Identify which cell holds the provided text, then report its [X, Y] central coordinate. 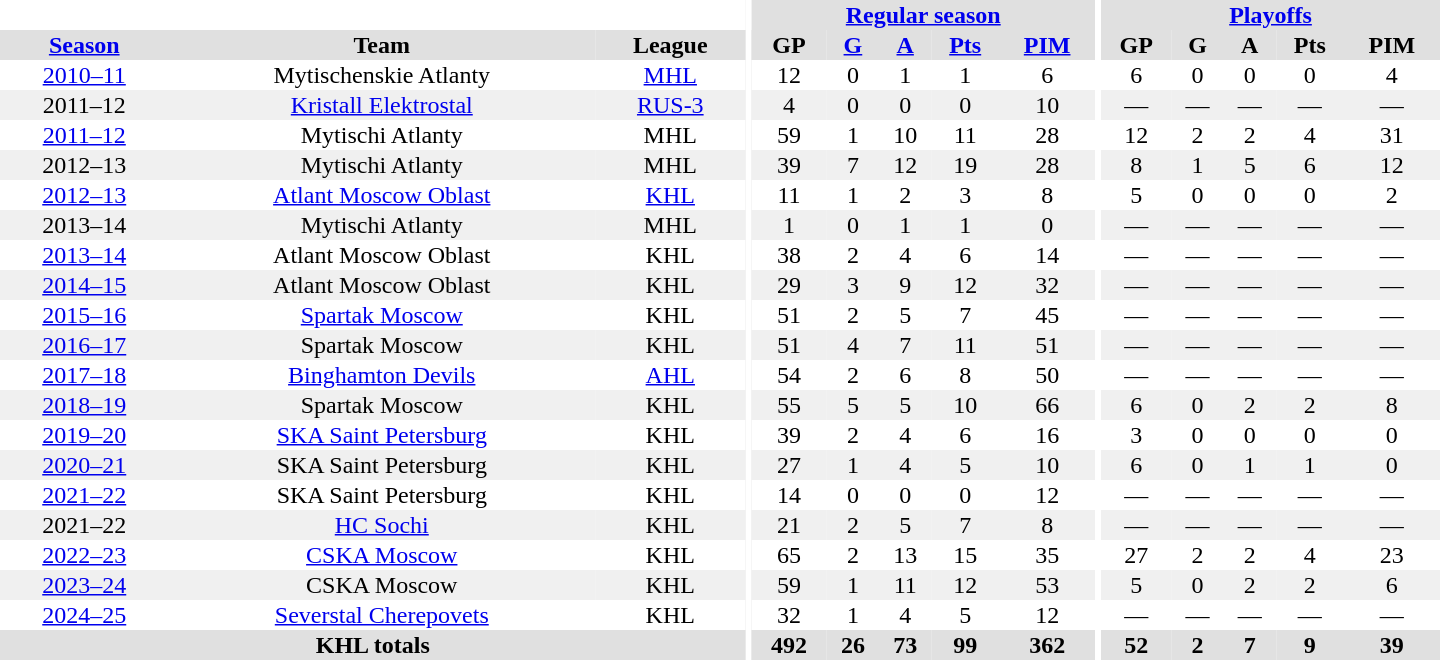
15 [965, 555]
Binghamton Devils [382, 375]
19 [965, 165]
35 [1047, 555]
2019–20 [84, 435]
16 [1047, 435]
Severstal Cherepovets [382, 615]
RUS-3 [670, 105]
23 [1392, 555]
31 [1392, 135]
AHL [670, 375]
21 [789, 525]
99 [965, 645]
2020–21 [84, 465]
66 [1047, 405]
50 [1047, 375]
45 [1047, 315]
492 [789, 645]
League [670, 45]
55 [789, 405]
Regular season [923, 15]
2022–23 [84, 555]
2018–19 [84, 405]
2015–16 [84, 315]
65 [789, 555]
KHL totals [372, 645]
2010–11 [84, 75]
2016–17 [84, 345]
2017–18 [84, 375]
52 [1136, 645]
Playoffs [1270, 15]
73 [905, 645]
29 [789, 285]
38 [789, 255]
Kristall Elektrostal [382, 105]
HC Sochi [382, 525]
2023–24 [84, 585]
2024–25 [84, 615]
Team [382, 45]
13 [905, 555]
Mytischenskie Atlanty [382, 75]
53 [1047, 585]
54 [789, 375]
26 [853, 645]
2014–15 [84, 285]
Season [84, 45]
362 [1047, 645]
